Provide the [X, Y] coordinate of the cell's center where the given text is located.  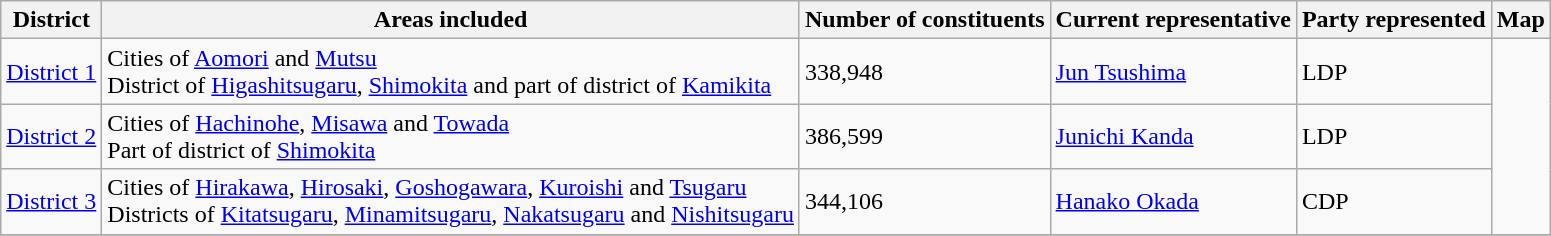
338,948 [924, 72]
Current representative [1173, 20]
District 3 [52, 202]
Cities of Hirakawa, Hirosaki, Goshogawara, Kuroishi and TsugaruDistricts of Kitatsugaru, Minamitsugaru, Nakatsugaru and Nishitsugaru [451, 202]
Map [1520, 20]
Cities of Hachinohe, Misawa and TowadaPart of district of Shimokita [451, 136]
Jun Tsushima [1173, 72]
344,106 [924, 202]
CDP [1394, 202]
Hanako Okada [1173, 202]
Junichi Kanda [1173, 136]
Areas included [451, 20]
Cities of Aomori and MutsuDistrict of Higashitsugaru, Shimokita and part of district of Kamikita [451, 72]
District [52, 20]
Number of constituents [924, 20]
District 2 [52, 136]
District 1 [52, 72]
386,599 [924, 136]
Party represented [1394, 20]
